Output the (X, Y) coordinate of the center of the cell containing the given text.  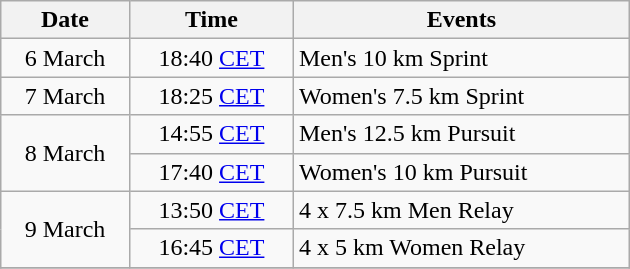
13:50 CET (211, 210)
14:55 CET (211, 134)
18:25 CET (211, 96)
Men's 12.5 km Pursuit (461, 134)
18:40 CET (211, 58)
Women's 7.5 km Sprint (461, 96)
Time (211, 20)
8 March (66, 153)
9 March (66, 229)
Events (461, 20)
Date (66, 20)
Women's 10 km Pursuit (461, 172)
Men's 10 km Sprint (461, 58)
16:45 CET (211, 248)
4 x 5 km Women Relay (461, 248)
7 March (66, 96)
4 x 7.5 km Men Relay (461, 210)
6 March (66, 58)
17:40 CET (211, 172)
